For the text-containing cell, return its midpoint in (X, Y) coordinate format. 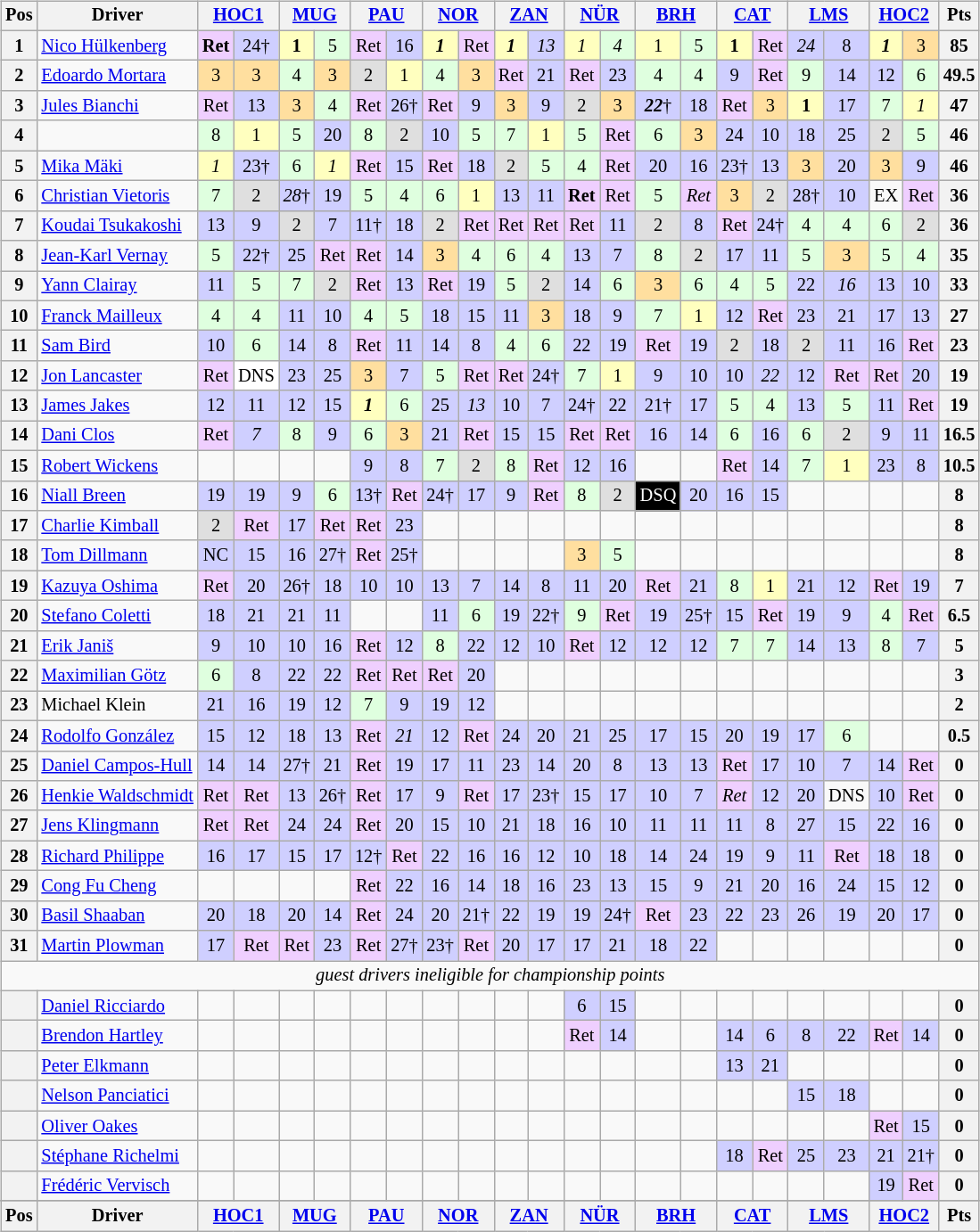
Mika Mäki (117, 166)
35 (959, 256)
Frédéric Vervisch (117, 1186)
Jules Bianchi (117, 106)
33 (959, 286)
Robert Wickens (117, 465)
Stefano Coletti (117, 616)
Kazuya Oshima (117, 586)
Jean-Karl Vernay (117, 256)
Jon Lancaster (117, 376)
Koudai Tsukakoshi (117, 226)
Charlie Kimball (117, 526)
29 (19, 886)
28 (19, 856)
31 (19, 946)
Yann Clairay (117, 286)
Brendon Hartley (117, 1036)
Dani Clos (117, 436)
Daniel Campos-Hull (117, 766)
NC (216, 555)
Tom Dillmann (117, 555)
11† (368, 226)
Sam Bird (117, 346)
49.5 (959, 76)
Niall Breen (117, 496)
12† (368, 856)
EX (886, 196)
guest drivers ineligible for championship points (490, 976)
Stéphane Richelmi (117, 1156)
13† (368, 496)
Oliver Oakes (117, 1126)
Franck Mailleux (117, 316)
Daniel Ricciardo (117, 1006)
Richard Philippe (117, 856)
Nelson Panciatici (117, 1096)
Basil Shaaban (117, 916)
Rodolfo González (117, 735)
Martin Plowman (117, 946)
Erik Janiš (117, 645)
Cong Fu Cheng (117, 886)
James Jakes (117, 406)
Henkie Waldschmidt (117, 796)
DSQ (658, 496)
16.5 (959, 436)
85 (959, 45)
Peter Elkmann (117, 1066)
Maximilian Götz (117, 676)
Jens Klingmann (117, 825)
Nico Hülkenberg (117, 45)
Edoardo Mortara (117, 76)
Christian Vietoris (117, 196)
6.5 (959, 616)
10.5 (959, 465)
Michael Klein (117, 706)
30 (19, 916)
0.5 (959, 735)
47 (959, 106)
